Scan for the cell matching the given text and deliver its (x, y) coordinate at center. 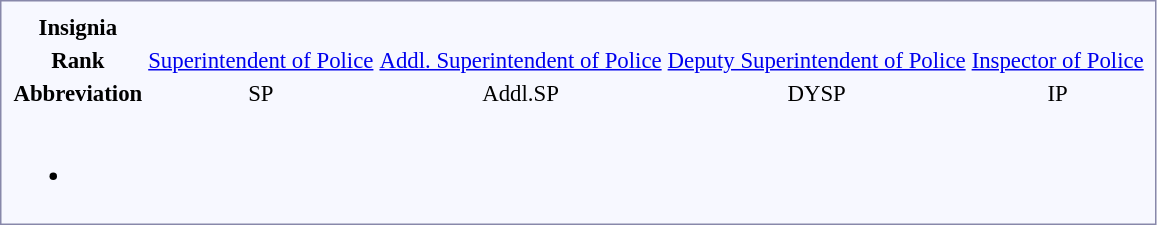
Abbreviation (78, 93)
Insignia (78, 27)
Deputy Superintendent of Police (816, 60)
DYSP (816, 93)
Addl.SP (520, 93)
Superintendent of Police (261, 60)
Rank (78, 60)
Addl. Superintendent of Police (520, 60)
Inspector of Police (1058, 60)
IP (1058, 93)
SP (261, 93)
